Return the (X, Y) coordinate for the center point of the cell that contains the specified text.  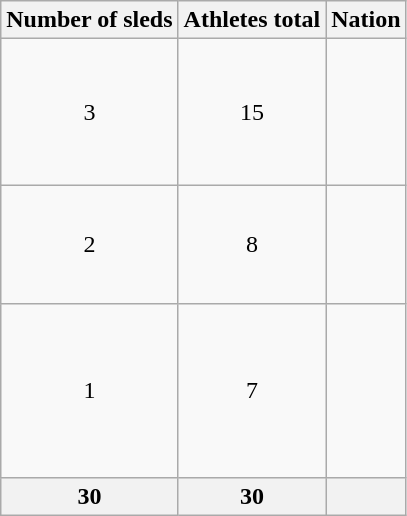
2 (90, 244)
8 (252, 244)
Athletes total (252, 20)
1 (90, 390)
3 (90, 112)
7 (252, 390)
15 (252, 112)
Nation (366, 20)
Number of sleds (90, 20)
